Pinpoint the cell where the given text exists, returning its (x, y) midpoint coordinate. 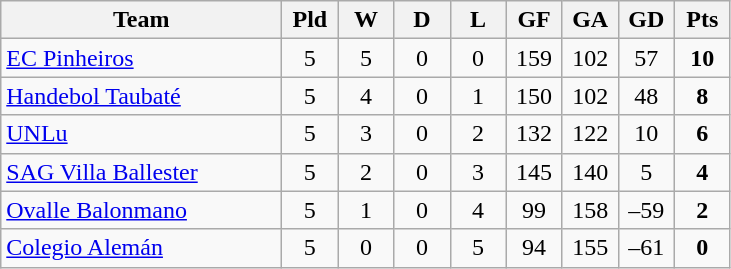
EC Pinheiros (142, 58)
140 (590, 172)
94 (534, 248)
W (366, 20)
D (422, 20)
155 (590, 248)
Pld (310, 20)
L (478, 20)
UNLu (142, 134)
57 (646, 58)
122 (590, 134)
6 (702, 134)
145 (534, 172)
SAG Villa Ballester (142, 172)
99 (534, 210)
GA (590, 20)
GF (534, 20)
8 (702, 96)
159 (534, 58)
Team (142, 20)
Ovalle Balonmano (142, 210)
Pts (702, 20)
GD (646, 20)
48 (646, 96)
150 (534, 96)
Handebol Taubaté (142, 96)
158 (590, 210)
–61 (646, 248)
–59 (646, 210)
Colegio Alemán (142, 248)
132 (534, 134)
